For the text-containing cell, return its midpoint in (X, Y) coordinate format. 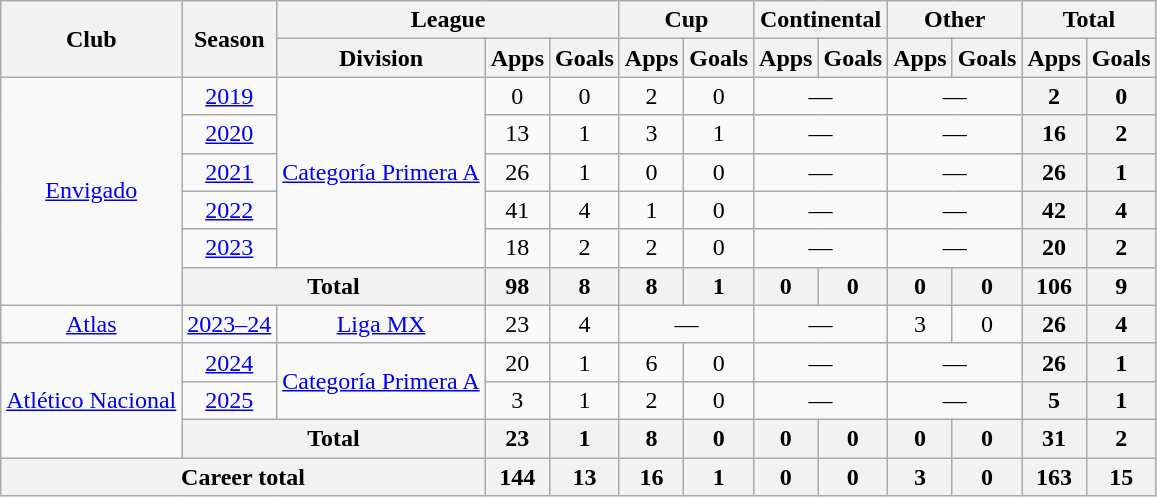
18 (517, 248)
2024 (230, 362)
Cup (686, 20)
Season (230, 39)
Atlas (92, 324)
Liga MX (381, 324)
Career total (243, 477)
2019 (230, 96)
106 (1054, 286)
163 (1054, 477)
98 (517, 286)
Club (92, 39)
42 (1054, 210)
Atlético Nacional (92, 400)
2022 (230, 210)
2025 (230, 400)
2023 (230, 248)
6 (651, 362)
Division (381, 58)
15 (1121, 477)
5 (1054, 400)
2021 (230, 172)
9 (1121, 286)
Continental (821, 20)
2023–24 (230, 324)
Other (955, 20)
31 (1054, 438)
144 (517, 477)
41 (517, 210)
Envigado (92, 191)
League (448, 20)
2020 (230, 134)
